Pinpoint the cell where the given text exists, returning its (X, Y) midpoint coordinate. 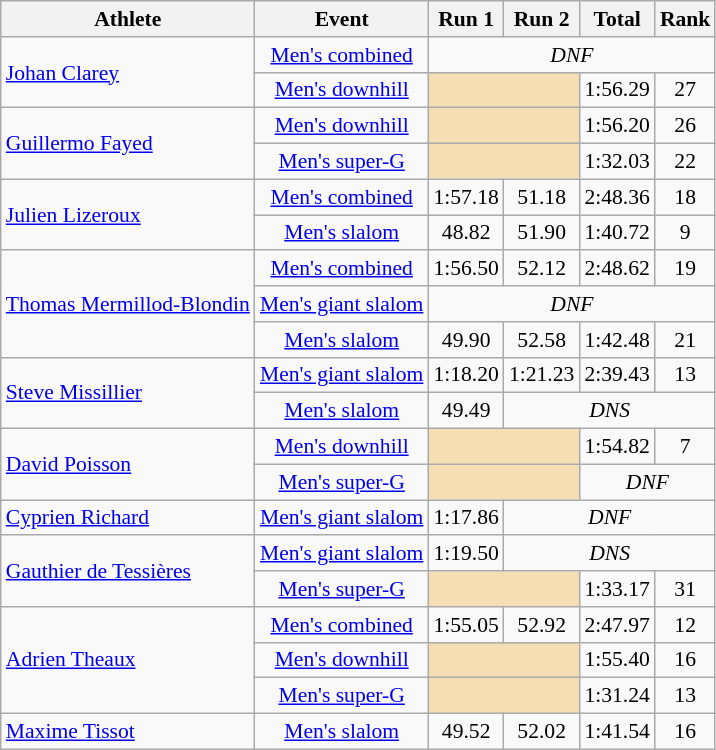
Maxime Tissot (128, 732)
1:42.48 (616, 340)
2:47.97 (616, 625)
21 (686, 340)
Thomas Mermillod-Blondin (128, 304)
1:31.24 (616, 696)
19 (686, 269)
49.90 (466, 340)
52.92 (542, 625)
1:56.20 (616, 126)
1:55.05 (466, 625)
22 (686, 162)
Guillermo Fayed (128, 144)
1:57.18 (466, 197)
12 (686, 625)
2:48.36 (616, 197)
49.49 (466, 411)
1:55.40 (616, 660)
1:56.50 (466, 269)
52.02 (542, 732)
51.90 (542, 233)
1:54.82 (616, 447)
1:41.54 (616, 732)
Julien Lizeroux (128, 214)
18 (686, 197)
David Poisson (128, 464)
26 (686, 126)
7 (686, 447)
1:21.23 (542, 375)
Run 2 (542, 19)
27 (686, 90)
Total (616, 19)
Athlete (128, 19)
1:33.17 (616, 589)
52.58 (542, 340)
Johan Clarey (128, 72)
Run 1 (466, 19)
Gauthier de Tessières (128, 572)
Steve Missillier (128, 392)
Adrien Theaux (128, 660)
51.18 (542, 197)
1:17.86 (466, 518)
1:40.72 (616, 233)
2:48.62 (616, 269)
Rank (686, 19)
Event (342, 19)
49.52 (466, 732)
48.82 (466, 233)
52.12 (542, 269)
1:18.20 (466, 375)
2:39.43 (616, 375)
1:19.50 (466, 554)
31 (686, 589)
1:56.29 (616, 90)
9 (686, 233)
1:32.03 (616, 162)
Cyprien Richard (128, 518)
